Output the [X, Y] coordinate of the center of the cell containing the given text.  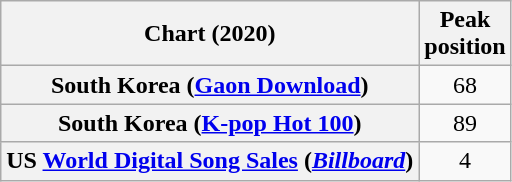
South Korea (Gaon Download) [210, 85]
South Korea (K-pop Hot 100) [210, 123]
Chart (2020) [210, 34]
4 [465, 161]
Peakposition [465, 34]
68 [465, 85]
US World Digital Song Sales (Billboard) [210, 161]
89 [465, 123]
